Return the [x, y] coordinate for the center point of the cell that contains the specified text.  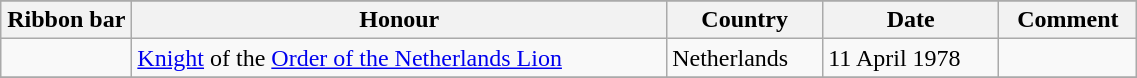
Knight of the Order of the Netherlands Lion [400, 58]
Honour [400, 20]
Date [911, 20]
11 April 1978 [911, 58]
Country [745, 20]
Netherlands [745, 58]
Ribbon bar [66, 20]
Comment [1068, 20]
